For the text-containing cell, return its midpoint in (X, Y) coordinate format. 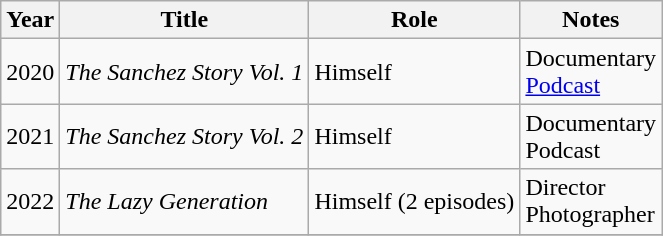
Year (30, 20)
The Lazy Generation (184, 202)
The Sanchez Story Vol. 1 (184, 72)
Notes (591, 20)
Role (414, 20)
DirectorPhotographer (591, 202)
Title (184, 20)
Himself (2 episodes) (414, 202)
2022 (30, 202)
2020 (30, 72)
The Sanchez Story Vol. 2 (184, 136)
2021 (30, 136)
